Pinpoint the cell where the given text exists, returning its [x, y] midpoint coordinate. 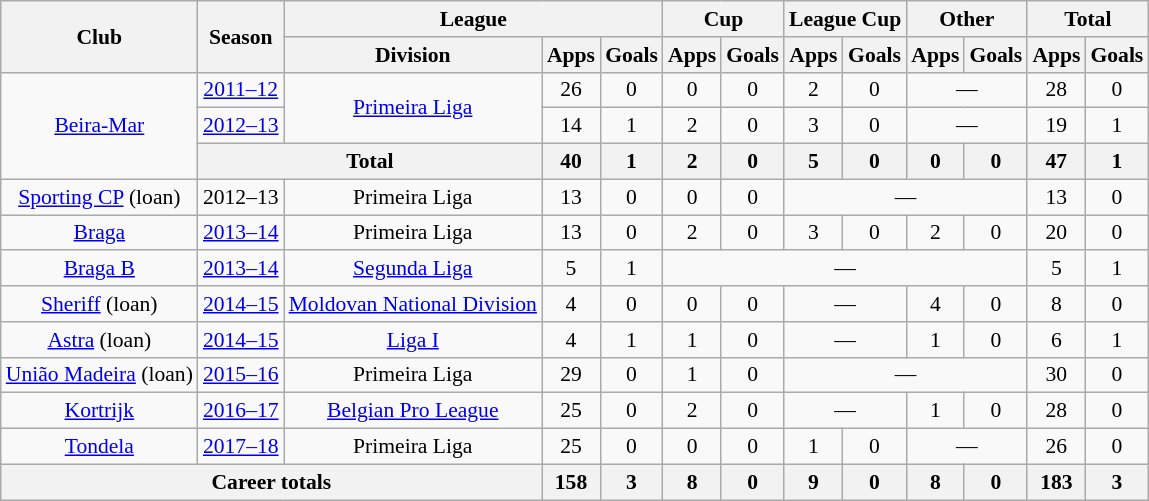
Astra (loan) [100, 340]
Career totals [272, 482]
20 [1056, 233]
30 [1056, 375]
2015–16 [241, 375]
Cup [724, 19]
Kortrijk [100, 411]
League Cup [845, 19]
40 [571, 162]
19 [1056, 126]
Moldovan National Division [413, 304]
Belgian Pro League [413, 411]
Sporting CP (loan) [100, 197]
47 [1056, 162]
Braga B [100, 269]
Tondela [100, 447]
158 [571, 482]
Beira-Mar [100, 126]
Division [413, 55]
6 [1056, 340]
183 [1056, 482]
9 [814, 482]
14 [571, 126]
2016–17 [241, 411]
Liga I [413, 340]
Club [100, 36]
League [474, 19]
Season [241, 36]
Other [966, 19]
União Madeira (loan) [100, 375]
2011–12 [241, 90]
29 [571, 375]
2017–18 [241, 447]
Segunda Liga [413, 269]
Braga [100, 233]
Sheriff (loan) [100, 304]
